Capture the cell that displays the provided text and extract its (X, Y) central coordinate. 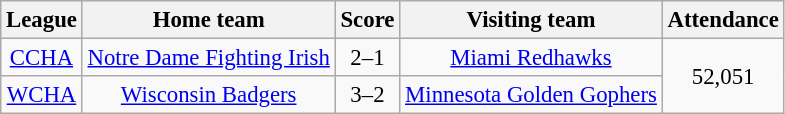
CCHA (42, 58)
52,051 (723, 76)
3–2 (368, 95)
WCHA (42, 95)
Notre Dame Fighting Irish (208, 58)
Score (368, 20)
Attendance (723, 20)
Minnesota Golden Gophers (531, 95)
2–1 (368, 58)
Home team (208, 20)
Miami Redhawks (531, 58)
League (42, 20)
Wisconsin Badgers (208, 95)
Visiting team (531, 20)
